Extract the (x, y) coordinate from the center of the cell holding the provided text.  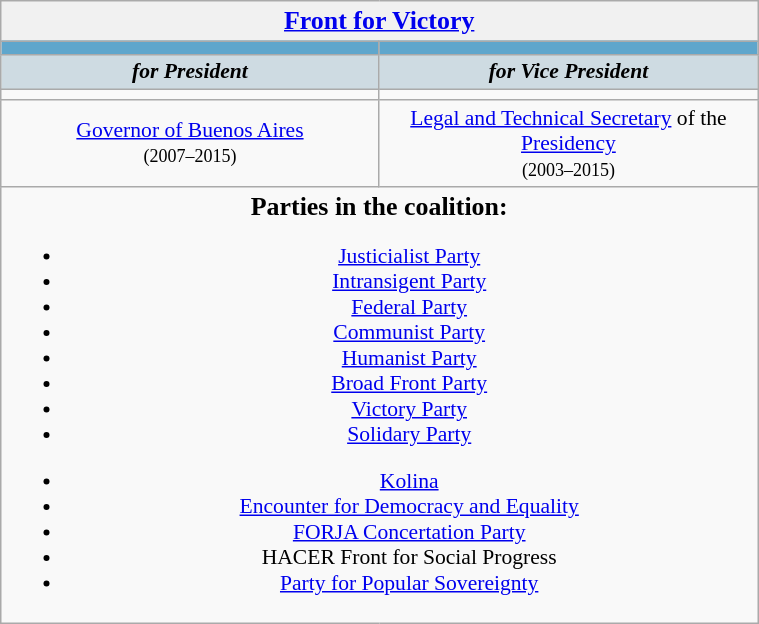
Governor of Buenos Aires(2007–2015) (190, 144)
for President (190, 72)
for Vice President (568, 72)
Legal and Technical Secretary of the Presidency(2003–2015) (568, 144)
Front for Victory (380, 21)
